From the cell containing the given text, extract its center point as [x, y] coordinate. 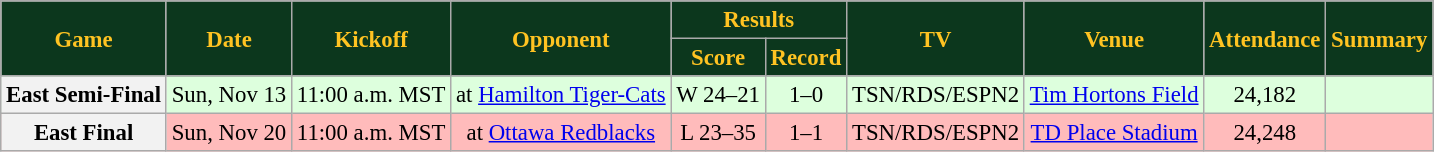
at Hamilton Tiger-Cats [561, 95]
Game [84, 38]
1–0 [806, 95]
East Semi-Final [84, 95]
W 24–21 [718, 95]
TD Place Stadium [1114, 133]
Tim Hortons Field [1114, 95]
Score [718, 58]
L 23–35 [718, 133]
Kickoff [372, 38]
1–1 [806, 133]
at Ottawa Redblacks [561, 133]
East Final [84, 133]
24,182 [1265, 95]
24,248 [1265, 133]
Opponent [561, 38]
Summary [1380, 38]
Venue [1114, 38]
Sun, Nov 13 [228, 95]
Results [759, 20]
Attendance [1265, 38]
Sun, Nov 20 [228, 133]
Date [228, 38]
TV [936, 38]
Record [806, 58]
